Output the (x, y) coordinate of the center of the cell containing the given text.  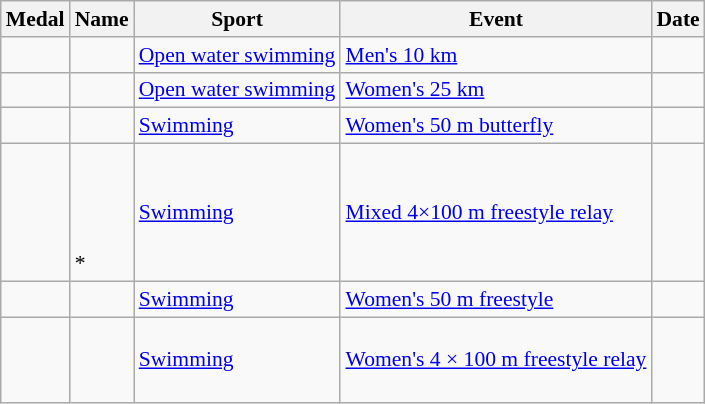
Men's 10 km (496, 55)
Women's 50 m butterfly (496, 126)
Women's 25 km (496, 90)
Women's 4 × 100 m freestyle relay (496, 360)
Event (496, 19)
Mixed 4×100 m freestyle relay (496, 213)
Medal (36, 19)
* (102, 213)
Sport (238, 19)
Date (678, 19)
Name (102, 19)
Women's 50 m freestyle (496, 299)
